Scan for the cell matching the given text and deliver its (X, Y) coordinate at center. 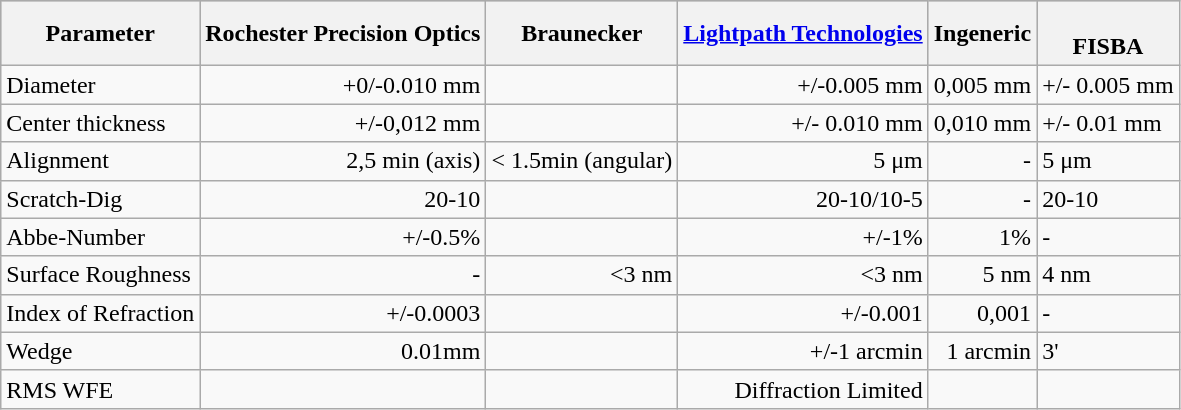
+/-0.0003 (343, 313)
Diffraction Limited (803, 389)
Rochester Precision Optics (343, 34)
Wedge (100, 351)
< 1.5min (angular) (582, 161)
+/-1% (803, 237)
Alignment (100, 161)
1% (982, 237)
Abbe-Number (100, 237)
+0/-0.010 mm (343, 85)
0,001 (982, 313)
Parameter (100, 34)
+/- 0.01 mm (1108, 123)
+/-0.005 mm (803, 85)
Braunecker (582, 34)
+/-0.5% (343, 237)
Center thickness (100, 123)
3' (1108, 351)
1 arcmin (982, 351)
0,005 mm (982, 85)
+/- 0.005 mm (1108, 85)
5 nm (982, 275)
+/-0.001 (803, 313)
+/-1 arcmin (803, 351)
Index of Refraction (100, 313)
Scratch-Dig (100, 199)
0.01mm (343, 351)
+/-0,012 mm (343, 123)
Surface Roughness (100, 275)
Lightpath Technologies (803, 34)
2,5 min (axis) (343, 161)
0,010 mm (982, 123)
4 nm (1108, 275)
RMS WFE (100, 389)
Ingeneric (982, 34)
+/- 0.010 mm (803, 123)
FISBA (1108, 34)
Diameter (100, 85)
20-10/10-5 (803, 199)
